Determine the [x, y] coordinate at the center of the cell enclosing the given text.  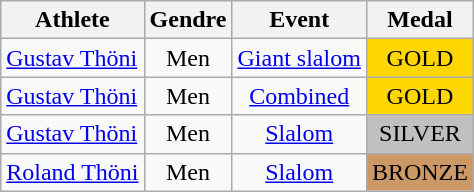
Combined [299, 96]
Gendre [188, 20]
SILVER [420, 134]
BRONZE [420, 172]
Athlete [72, 20]
Event [299, 20]
Giant slalom [299, 58]
Roland Thöni [72, 172]
Medal [420, 20]
